Pinpoint the cell where the given text exists, returning its [X, Y] midpoint coordinate. 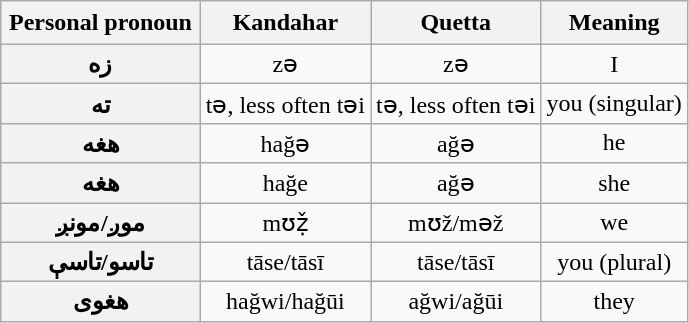
you (plural) [614, 262]
تاسو/تاسې [100, 262]
she [614, 183]
ağwi/ağūi [456, 302]
we [614, 222]
هغوی [100, 302]
mʊž/məž [456, 222]
hağwi/hağūi [285, 302]
hağə [285, 143]
زه [100, 64]
he [614, 143]
I [614, 64]
Quetta [456, 23]
Meaning [614, 23]
they [614, 302]
hağe [285, 183]
mʊẓ̌ [285, 222]
Kandahar [285, 23]
ته [100, 104]
موږ/مونږ [100, 222]
you (singular) [614, 104]
Personal pronoun [100, 23]
